Extract the [x, y] coordinate from the center of the cell holding the provided text.  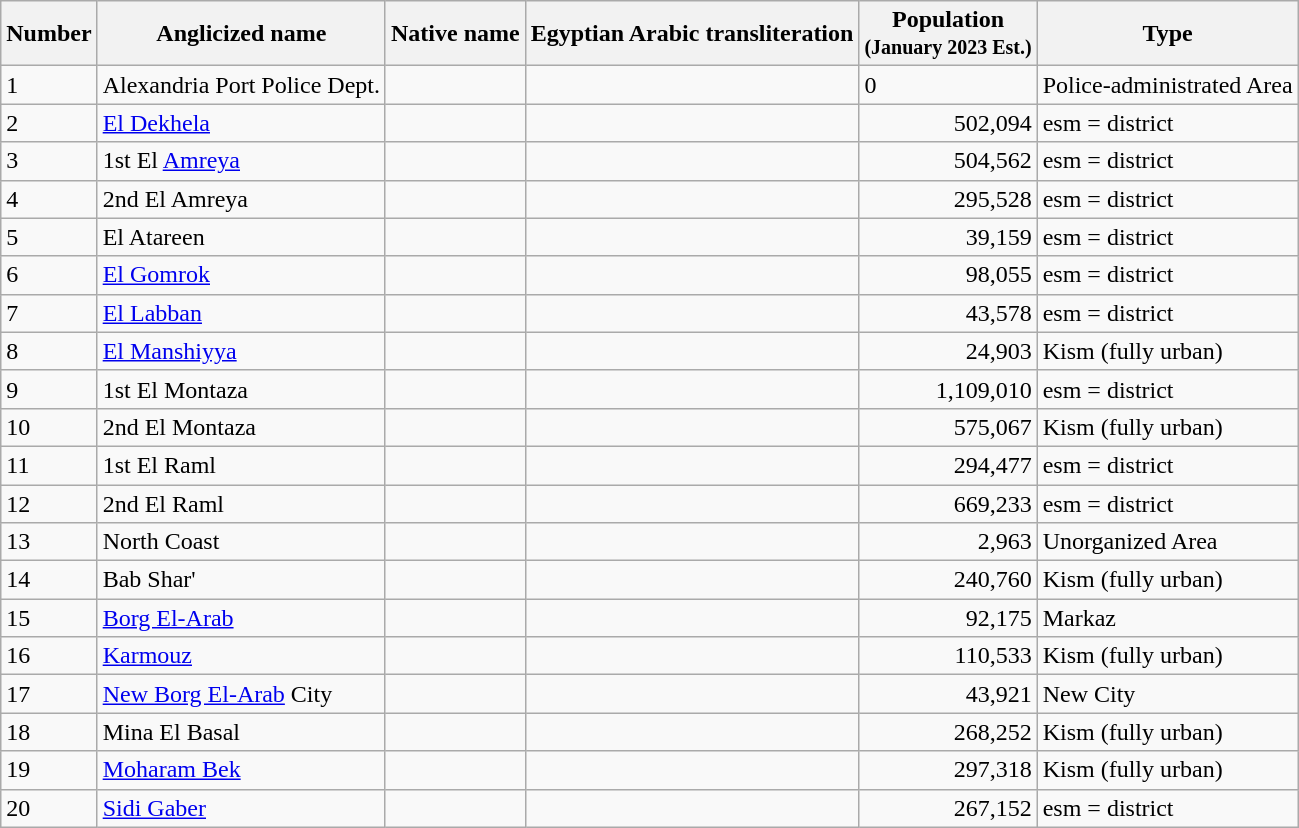
6 [49, 275]
Police-administrated Area [1168, 85]
El Manshiyya [241, 351]
Population(January 2023 Est.) [948, 34]
Alexandria Port Police Dept. [241, 85]
0 [948, 85]
268,252 [948, 732]
3 [49, 161]
Mina El Basal [241, 732]
2nd El Amreya [241, 199]
39,159 [948, 237]
18 [49, 732]
New City [1168, 694]
Unorganized Area [1168, 542]
43,921 [948, 694]
13 [49, 542]
5 [49, 237]
297,318 [948, 770]
1st El Montaza [241, 389]
El Atareen [241, 237]
Sidi Gaber [241, 808]
294,477 [948, 465]
1,109,010 [948, 389]
575,067 [948, 427]
1st El Amreya [241, 161]
7 [49, 313]
8 [49, 351]
1st El Raml [241, 465]
Bab Shar' [241, 580]
110,533 [948, 656]
15 [49, 618]
14 [49, 580]
502,094 [948, 123]
295,528 [948, 199]
2,963 [948, 542]
2nd El Raml [241, 503]
20 [49, 808]
43,578 [948, 313]
Native name [455, 34]
669,233 [948, 503]
10 [49, 427]
New Borg El-Arab City [241, 694]
Markaz [1168, 618]
1 [49, 85]
North Coast [241, 542]
Egyptian Arabic transliteration [692, 34]
11 [49, 465]
El Labban [241, 313]
24,903 [948, 351]
2 [49, 123]
El Gomrok [241, 275]
Moharam Bek [241, 770]
Number [49, 34]
504,562 [948, 161]
Anglicized name [241, 34]
17 [49, 694]
12 [49, 503]
4 [49, 199]
16 [49, 656]
Karmouz [241, 656]
240,760 [948, 580]
92,175 [948, 618]
Type [1168, 34]
2nd El Montaza [241, 427]
19 [49, 770]
267,152 [948, 808]
9 [49, 389]
El Dekhela [241, 123]
98,055 [948, 275]
Borg El-Arab [241, 618]
